From the cell containing the given text, extract its center point as (X, Y) coordinate. 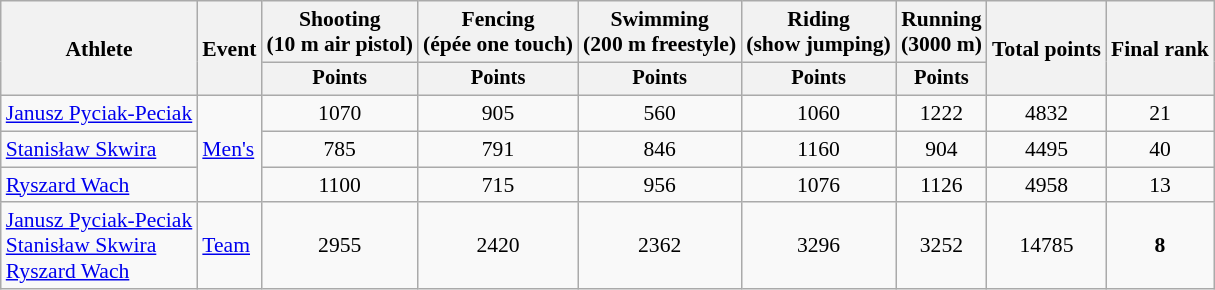
1222 (942, 114)
Athlete (100, 48)
Riding(show jumping) (818, 32)
3296 (818, 246)
905 (498, 114)
2955 (340, 246)
715 (498, 185)
2362 (660, 246)
Team (229, 246)
Event (229, 48)
Janusz Pyciak-PeciakStanisław SkwiraRyszard Wach (100, 246)
791 (498, 150)
1060 (818, 114)
1126 (942, 185)
Total points (1046, 48)
8 (1160, 246)
1160 (818, 150)
785 (340, 150)
Men's (229, 150)
1070 (340, 114)
904 (942, 150)
Final rank (1160, 48)
Ryszard Wach (100, 185)
4832 (1046, 114)
13 (1160, 185)
3252 (942, 246)
1076 (818, 185)
Stanisław Skwira (100, 150)
Swimming(200 m freestyle) (660, 32)
Janusz Pyciak-Peciak (100, 114)
846 (660, 150)
1100 (340, 185)
560 (660, 114)
2420 (498, 246)
21 (1160, 114)
Shooting(10 m air pistol) (340, 32)
4495 (1046, 150)
Running(3000 m) (942, 32)
14785 (1046, 246)
4958 (1046, 185)
956 (660, 185)
40 (1160, 150)
Fencing(épée one touch) (498, 32)
